Search for the cell housing the specified text and yield its [X, Y] center coordinate. 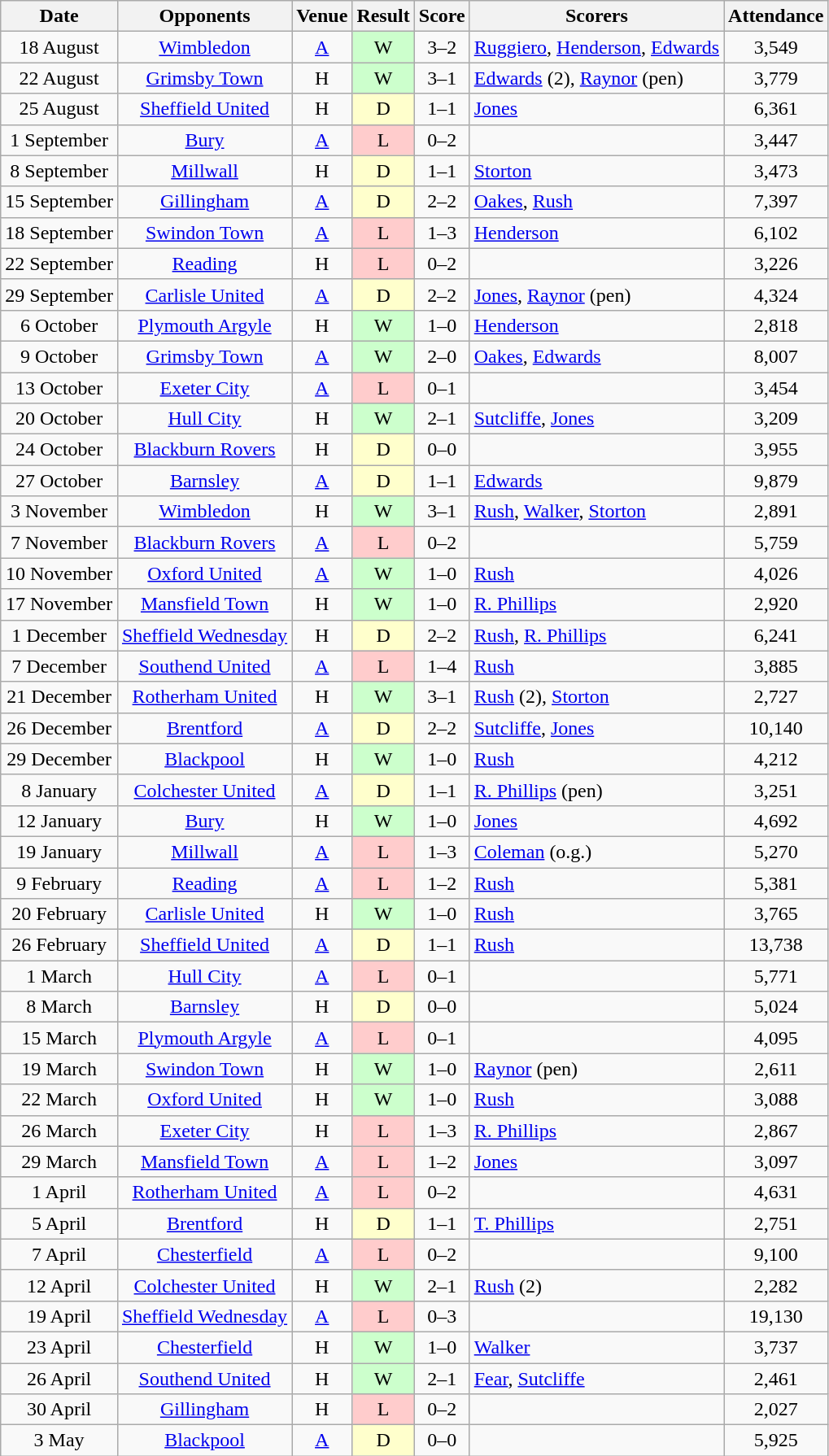
3,454 [776, 388]
22 September [59, 264]
2,027 [776, 1410]
3 November [59, 512]
2–0 [442, 356]
5,381 [776, 883]
13,738 [776, 945]
12 April [59, 1285]
3,885 [776, 666]
2,891 [776, 512]
22 August [59, 78]
10,140 [776, 728]
15 September [59, 202]
27 October [59, 481]
25 August [59, 109]
Edwards (2), Raynor (pen) [596, 78]
Jones, Raynor (pen) [596, 294]
23 April [59, 1347]
9,100 [776, 1254]
26 December [59, 728]
29 December [59, 759]
18 September [59, 233]
Opponents [204, 16]
26 April [59, 1379]
Oakes, Edwards [596, 356]
3–2 [442, 47]
20 February [59, 914]
Rush (2) [596, 1285]
3,779 [776, 78]
Result [383, 16]
4,324 [776, 294]
3,226 [776, 264]
Oakes, Rush [596, 202]
19 April [59, 1316]
3,737 [776, 1347]
4,095 [776, 1038]
9 February [59, 883]
Score [442, 16]
8,007 [776, 356]
Coleman (o.g.) [596, 852]
R. Phillips (pen) [596, 790]
Ruggiero, Henderson, Edwards [596, 47]
1 March [59, 976]
5 April [59, 1223]
6,241 [776, 635]
2,461 [776, 1379]
8 January [59, 790]
22 March [59, 1100]
24 October [59, 450]
Attendance [776, 16]
7 April [59, 1254]
2,818 [776, 325]
3,097 [776, 1162]
3,251 [776, 790]
9,879 [776, 481]
26 February [59, 945]
1 April [59, 1192]
2,727 [776, 697]
5,270 [776, 852]
6 October [59, 325]
7 November [59, 543]
Scorers [596, 16]
18 August [59, 47]
30 April [59, 1410]
19,130 [776, 1316]
5,024 [776, 1007]
2,282 [776, 1285]
2,920 [776, 604]
5,771 [776, 976]
8 September [59, 171]
6,102 [776, 233]
T. Phillips [596, 1223]
20 October [59, 419]
5,925 [776, 1441]
7 December [59, 666]
4,631 [776, 1192]
5,759 [776, 543]
12 January [59, 821]
29 September [59, 294]
7,397 [776, 202]
4,212 [776, 759]
3,088 [776, 1100]
1 December [59, 635]
Rush (2), Storton [596, 697]
19 January [59, 852]
26 March [59, 1131]
Edwards [596, 481]
3,549 [776, 47]
2,867 [776, 1131]
3,765 [776, 914]
Raynor (pen) [596, 1069]
4,692 [776, 821]
Fear, Sutcliffe [596, 1379]
21 December [59, 697]
Date [59, 16]
3,209 [776, 419]
13 October [59, 388]
6,361 [776, 109]
8 March [59, 1007]
19 March [59, 1069]
Rush, Walker, Storton [596, 512]
0–3 [442, 1316]
2,611 [776, 1069]
Walker [596, 1347]
3,955 [776, 450]
3 May [59, 1441]
4,026 [776, 573]
Storton [596, 171]
9 October [59, 356]
10 November [59, 573]
3,473 [776, 171]
29 March [59, 1162]
Venue [322, 16]
17 November [59, 604]
1 September [59, 140]
3,447 [776, 140]
15 March [59, 1038]
2,751 [776, 1223]
1–4 [442, 666]
Rush, R. Phillips [596, 635]
